Extract the [X, Y] coordinate from the center of the cell holding the provided text.  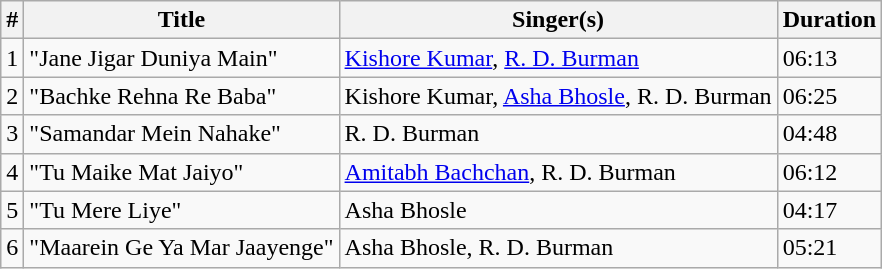
05:21 [829, 248]
06:25 [829, 96]
Title [182, 20]
Kishore Kumar, R. D. Burman [558, 58]
Amitabh Bachchan, R. D. Burman [558, 172]
"Tu Mere Liye" [182, 210]
Kishore Kumar, Asha Bhosle, R. D. Burman [558, 96]
Asha Bhosle, R. D. Burman [558, 248]
"Jane Jigar Duniya Main" [182, 58]
5 [12, 210]
Asha Bhosle [558, 210]
3 [12, 134]
"Maarein Ge Ya Mar Jaayenge" [182, 248]
04:48 [829, 134]
"Bachke Rehna Re Baba" [182, 96]
R. D. Burman [558, 134]
Duration [829, 20]
Singer(s) [558, 20]
2 [12, 96]
# [12, 20]
06:13 [829, 58]
6 [12, 248]
4 [12, 172]
06:12 [829, 172]
"Samandar Mein Nahake" [182, 134]
"Tu Maike Mat Jaiyo" [182, 172]
04:17 [829, 210]
1 [12, 58]
